Scan for the cell matching the given text and deliver its (X, Y) coordinate at center. 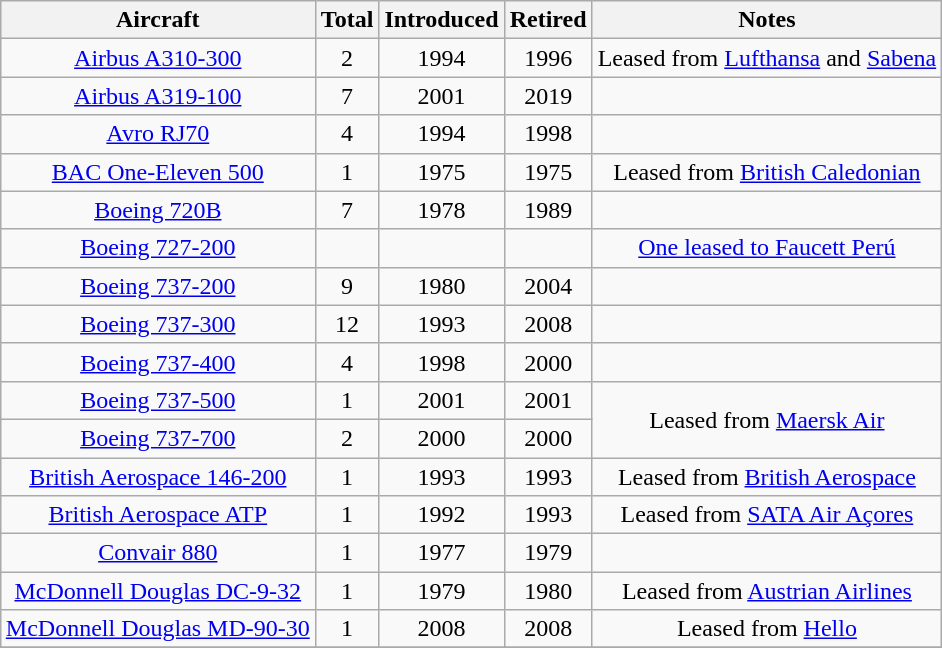
1977 (442, 553)
Notes (767, 20)
Boeing 737-400 (158, 362)
Leased from British Aerospace (767, 477)
Avro RJ70 (158, 134)
1992 (442, 515)
McDonnell Douglas MD-90-30 (158, 629)
Leased from SATA Air Açores (767, 515)
Boeing 720B (158, 210)
Leased from British Caledonian (767, 172)
One leased to Faucett Perú (767, 248)
12 (347, 324)
Boeing 737-700 (158, 438)
Aircraft (158, 20)
1978 (442, 210)
Leased from Austrian Airlines (767, 591)
McDonnell Douglas DC-9-32 (158, 591)
Introduced (442, 20)
Airbus A319-100 (158, 96)
2019 (548, 96)
Leased from Lufthansa and Sabena (767, 58)
9 (347, 286)
Convair 880 (158, 553)
British Aerospace ATP (158, 515)
Leased from Hello (767, 629)
1989 (548, 210)
BAC One-Eleven 500 (158, 172)
Boeing 727-200 (158, 248)
2004 (548, 286)
Boeing 737-500 (158, 400)
1996 (548, 58)
Boeing 737-300 (158, 324)
Boeing 737-200 (158, 286)
Leased from Maersk Air (767, 419)
British Aerospace 146-200 (158, 477)
Retired (548, 20)
Airbus A310-300 (158, 58)
Total (347, 20)
